Detect which cell encompasses the target text, then output its [X, Y] center coordinate. 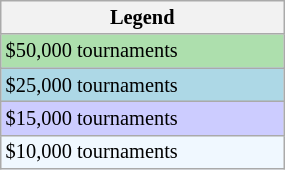
$10,000 tournaments [142, 152]
$15,000 tournaments [142, 118]
Legend [142, 17]
$25,000 tournaments [142, 85]
$50,000 tournaments [142, 51]
